Find where the given text appears and provide that cell's center as (X, Y) coordinate. 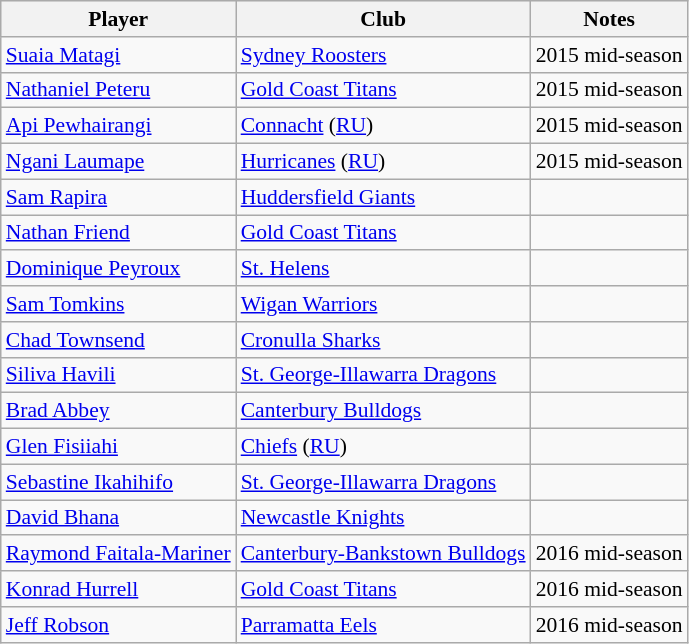
Sebastine Ikahihifo (118, 482)
Player (118, 19)
Cronulla Sharks (384, 340)
Raymond Faitala-Mariner (118, 554)
Nathan Friend (118, 233)
Notes (610, 19)
Canterbury Bulldogs (384, 411)
Sydney Roosters (384, 55)
Jeff Robson (118, 625)
Club (384, 19)
Siliva Havili (118, 375)
Newcastle Knights (384, 518)
Glen Fisiiahi (118, 447)
Chiefs (RU) (384, 447)
Connacht (RU) (384, 126)
Nathaniel Peteru (118, 90)
David Bhana (118, 518)
Ngani Laumape (118, 162)
Chad Townsend (118, 340)
Wigan Warriors (384, 304)
Parramatta Eels (384, 625)
Sam Rapira (118, 197)
Dominique Peyroux (118, 269)
Suaia Matagi (118, 55)
Huddersfield Giants (384, 197)
Konrad Hurrell (118, 589)
Canterbury-Bankstown Bulldogs (384, 554)
Hurricanes (RU) (384, 162)
Sam Tomkins (118, 304)
Api Pewhairangi (118, 126)
Brad Abbey (118, 411)
St. Helens (384, 269)
